Search for the cell housing the specified text and yield its (x, y) center coordinate. 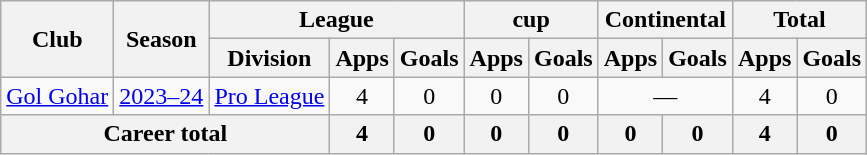
Continental (665, 20)
Division (270, 58)
cup (531, 20)
Club (58, 39)
— (665, 96)
League (336, 20)
Pro League (270, 96)
2023–24 (162, 96)
Career total (166, 134)
Gol Gohar (58, 96)
Season (162, 39)
Total (799, 20)
